Return (x, y) of the center of cell containing provided text 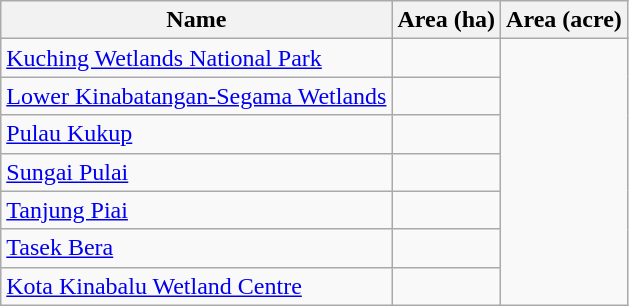
Tanjung Piai (196, 210)
Pulau Kukup (196, 134)
Area (ha) (446, 20)
Tasek Bera (196, 248)
Kota Kinabalu Wetland Centre (196, 286)
Sungai Pulai (196, 172)
Name (196, 20)
Area (acre) (564, 20)
Kuching Wetlands National Park (196, 58)
Lower Kinabatangan-Segama Wetlands (196, 96)
